Return (x, y) of the center of cell containing provided text 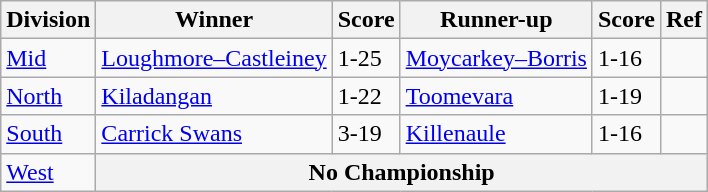
Kiladangan (214, 96)
1-22 (366, 96)
Toomevara (496, 96)
Killenaule (496, 134)
Ref (684, 20)
Runner-up (496, 20)
North (48, 96)
South (48, 134)
No Championship (402, 172)
Carrick Swans (214, 134)
Moycarkey–Borris (496, 58)
Mid (48, 58)
Loughmore–Castleiney (214, 58)
West (48, 172)
3-19 (366, 134)
1-25 (366, 58)
Division (48, 20)
1-19 (626, 96)
Winner (214, 20)
